Capture the cell that displays the provided text and extract its (x, y) central coordinate. 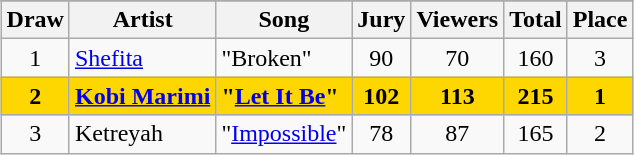
Kobi Marimi (142, 96)
165 (536, 134)
"Broken" (284, 58)
Viewers (458, 20)
Draw (35, 20)
102 (382, 96)
Place (600, 20)
"Let It Be" (284, 96)
"Impossible" (284, 134)
70 (458, 58)
113 (458, 96)
78 (382, 134)
87 (458, 134)
160 (536, 58)
Jury (382, 20)
90 (382, 58)
Total (536, 20)
Song (284, 20)
Shefita (142, 58)
215 (536, 96)
Ketreyah (142, 134)
Artist (142, 20)
